Capture the cell that displays the provided text and extract its [X, Y] central coordinate. 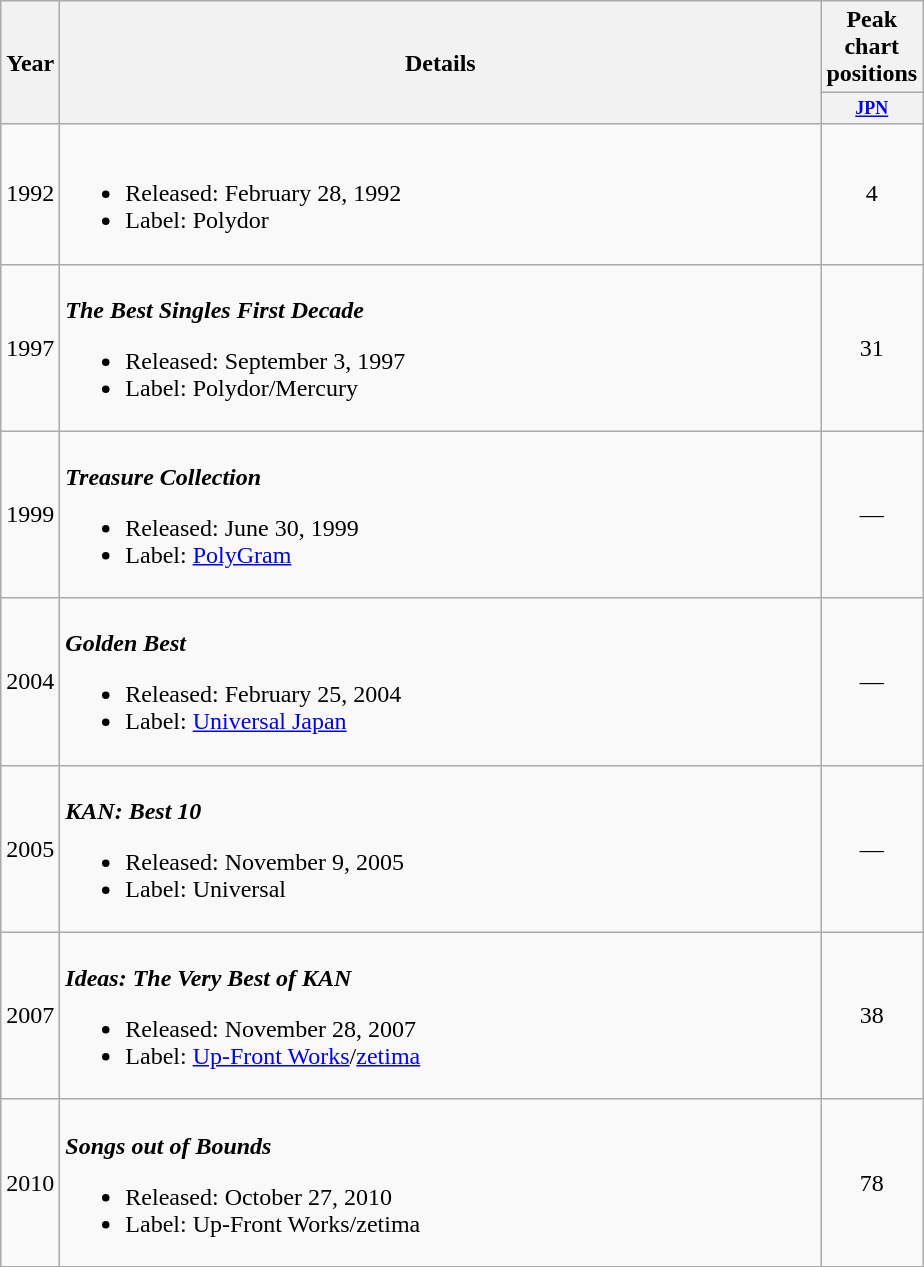
Golden BestReleased: February 25, 2004Label: Universal Japan [440, 682]
38 [872, 1016]
KAN: Best 10Released: November 9, 2005Label: Universal [440, 848]
JPN [872, 108]
Peak chart positions [872, 47]
2010 [30, 1182]
The Best Singles First DecadeReleased: September 3, 1997Label: Polydor/Mercury [440, 348]
Ideas: The Very Best of KANReleased: November 28, 2007Label: Up-Front Works/zetima [440, 1016]
2007 [30, 1016]
4 [872, 194]
1997 [30, 348]
1999 [30, 514]
78 [872, 1182]
Treasure CollectionReleased: June 30, 1999Label: PolyGram [440, 514]
Details [440, 62]
31 [872, 348]
Songs out of BoundsReleased: October 27, 2010Label: Up-Front Works/zetima [440, 1182]
Released: February 28, 1992Label: Polydor [440, 194]
1992 [30, 194]
2004 [30, 682]
Year [30, 62]
2005 [30, 848]
